Capture the cell that displays the provided text and extract its [X, Y] central coordinate. 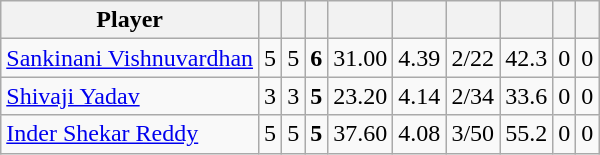
37.60 [360, 134]
31.00 [360, 58]
Sankinani Vishnuvardhan [130, 58]
2/22 [473, 58]
4.08 [420, 134]
6 [316, 58]
4.14 [420, 96]
55.2 [526, 134]
23.20 [360, 96]
33.6 [526, 96]
2/34 [473, 96]
Player [130, 20]
Shivaji Yadav [130, 96]
Inder Shekar Reddy [130, 134]
3/50 [473, 134]
42.3 [526, 58]
4.39 [420, 58]
